Scan for the cell matching the given text and deliver its (X, Y) coordinate at center. 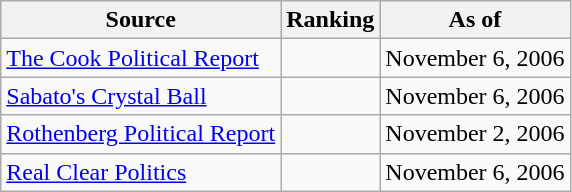
Real Clear Politics (141, 172)
November 2, 2006 (475, 134)
As of (475, 20)
Sabato's Crystal Ball (141, 96)
Rothenberg Political Report (141, 134)
Source (141, 20)
Ranking (330, 20)
The Cook Political Report (141, 58)
